Output the (x, y) coordinate of the center of the cell containing the given text.  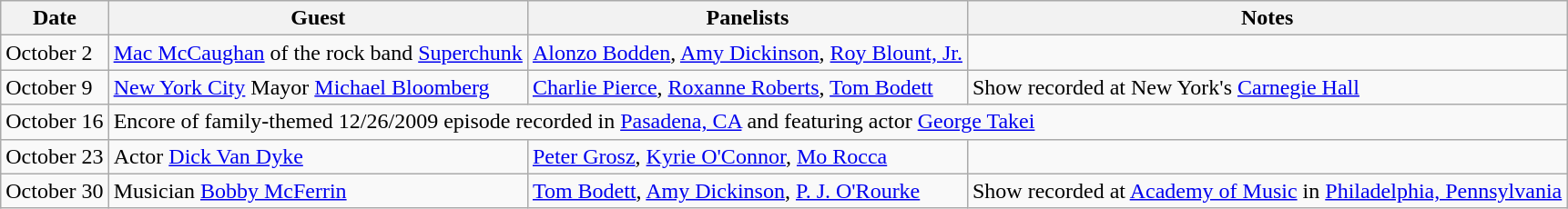
Mac McCaughan of the rock band Superchunk (318, 53)
Charlie Pierce, Roxanne Roberts, Tom Bodett (747, 87)
October 9 (55, 87)
New York City Mayor Michael Bloomberg (318, 87)
Tom Bodett, Amy Dickinson, P. J. O'Rourke (747, 191)
Panelists (747, 18)
Musician Bobby McFerrin (318, 191)
Alonzo Bodden, Amy Dickinson, Roy Blount, Jr. (747, 53)
Peter Grosz, Kyrie O'Connor, Mo Rocca (747, 156)
Notes (1267, 18)
Actor Dick Van Dyke (318, 156)
October 30 (55, 191)
Guest (318, 18)
October 23 (55, 156)
Encore of family-themed 12/26/2009 episode recorded in Pasadena, CA and featuring actor George Takei (838, 122)
Date (55, 18)
October 2 (55, 53)
Show recorded at Academy of Music in Philadelphia, Pennsylvania (1267, 191)
Show recorded at New York's Carnegie Hall (1267, 87)
October 16 (55, 122)
